Output the [x, y] coordinate of the center of the cell containing the given text.  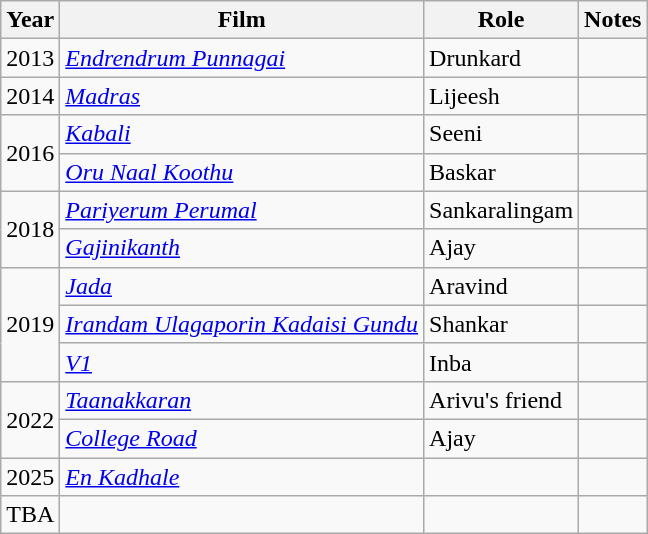
Baskar [502, 172]
Taanakkaran [242, 400]
Aravind [502, 286]
Year [30, 20]
Shankar [502, 324]
Notes [613, 20]
Madras [242, 96]
Sankaralingam [502, 210]
Drunkard [502, 58]
Gajinikanth [242, 248]
Irandam Ulagaporin Kadaisi Gundu [242, 324]
Film [242, 20]
2018 [30, 229]
2013 [30, 58]
Role [502, 20]
Seeni [502, 134]
College Road [242, 438]
Oru Naal Koothu [242, 172]
2022 [30, 419]
Kabali [242, 134]
En Kadhale [242, 477]
Lijeesh [502, 96]
Pariyerum Perumal [242, 210]
2016 [30, 153]
V1 [242, 362]
Jada [242, 286]
Inba [502, 362]
2019 [30, 324]
TBA [30, 515]
Arivu's friend [502, 400]
2014 [30, 96]
2025 [30, 477]
Endrendrum Punnagai [242, 58]
